Extract the [x, y] coordinate from the center of the cell holding the provided text.  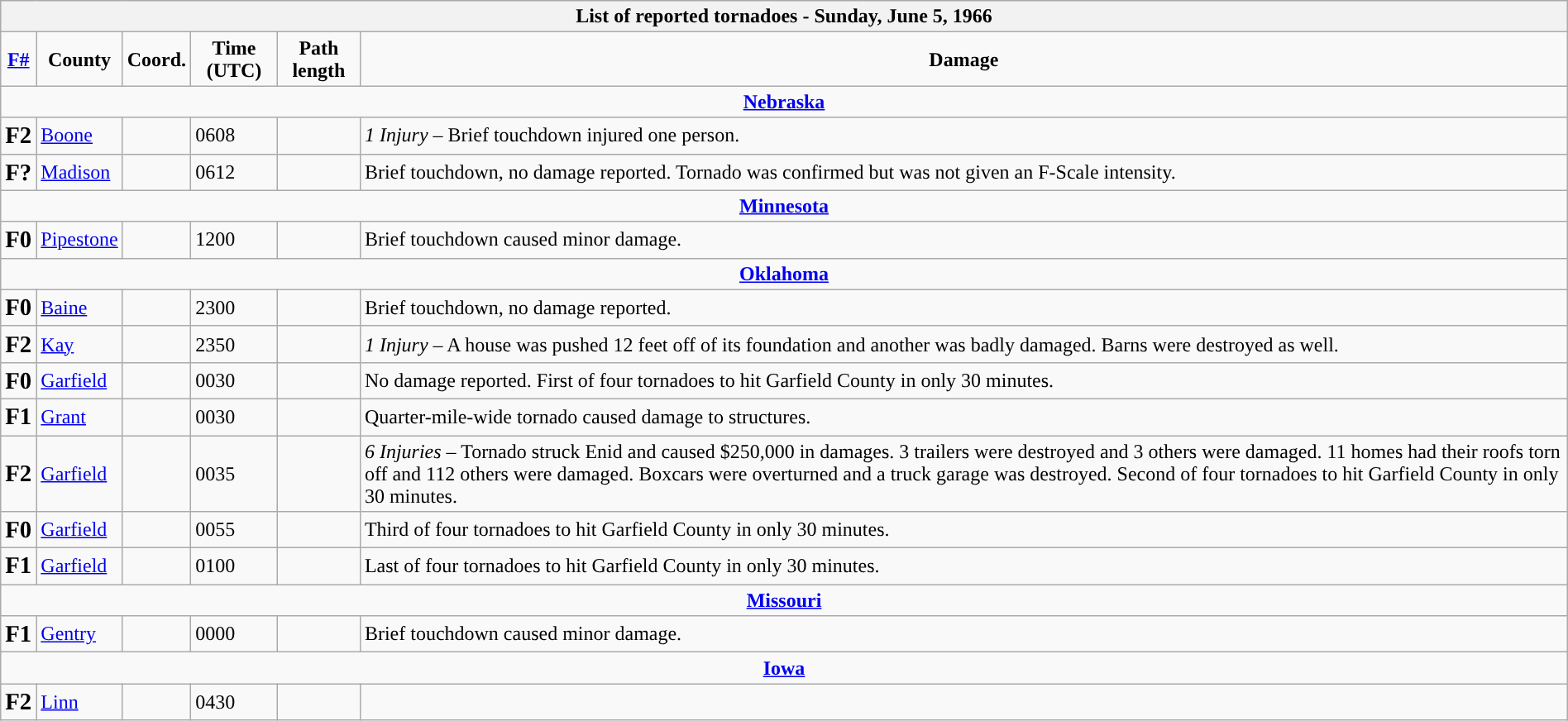
0035 [235, 473]
Gentry [79, 634]
Minnesota [784, 206]
List of reported tornadoes - Sunday, June 5, 1966 [784, 17]
County [79, 60]
1 Injury – Brief touchdown injured one person. [963, 136]
F# [18, 60]
2350 [235, 344]
0055 [235, 530]
1 Injury – A house was pushed 12 feet off of its foundation and another was badly damaged. Barns were destroyed as well. [963, 344]
Path length [318, 60]
Brief touchdown, no damage reported. Tornado was confirmed but was not given an F-Scale intensity. [963, 172]
Kay [79, 344]
Last of four tornadoes to hit Garfield County in only 30 minutes. [963, 566]
Grant [79, 417]
Third of four tornadoes to hit Garfield County in only 30 minutes. [963, 530]
Coord. [156, 60]
F? [18, 172]
Boone [79, 136]
0100 [235, 566]
0608 [235, 136]
0000 [235, 634]
Madison [79, 172]
Quarter-mile-wide tornado caused damage to structures. [963, 417]
Nebraska [784, 102]
Linn [79, 702]
No damage reported. First of four tornadoes to hit Garfield County in only 30 minutes. [963, 380]
1200 [235, 240]
Time (UTC) [235, 60]
0612 [235, 172]
Oklahoma [784, 274]
Damage [963, 60]
Brief touchdown, no damage reported. [963, 308]
Baine [79, 308]
2300 [235, 308]
Missouri [784, 600]
0430 [235, 702]
Pipestone [79, 240]
Iowa [784, 668]
